Locate the cell with the specified text and output its [X, Y] center coordinate. 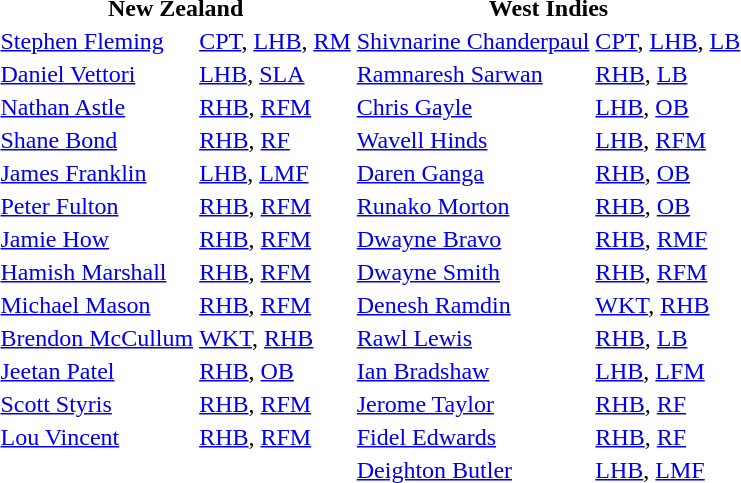
RHB, OB [276, 371]
Dwayne Smith [473, 272]
RHB, RF [276, 140]
WKT, RHB [276, 338]
Dwayne Bravo [473, 239]
CPT, LHB, RM [276, 41]
Denesh Ramdin [473, 305]
Runako Morton [473, 206]
Ramnaresh Sarwan [473, 74]
LHB, LMF [276, 173]
Rawl Lewis [473, 338]
Fidel Edwards [473, 437]
Jerome Taylor [473, 404]
Chris Gayle [473, 107]
Daren Ganga [473, 173]
Shivnarine Chanderpaul [473, 41]
Wavell Hinds [473, 140]
Ian Bradshaw [473, 371]
LHB, SLA [276, 74]
